Return the [X, Y] coordinate for the center point of the cell that contains the specified text.  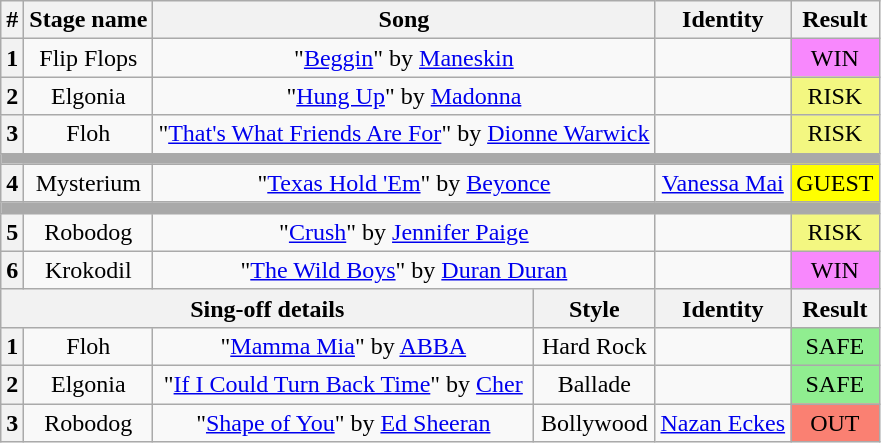
"Crush" by Jennifer Paige [404, 232]
GUEST [835, 183]
"That's What Friends Are For" by Dionne Warwick [404, 134]
Style [594, 308]
Flip Flops [88, 58]
"Texas Hold 'Em" by Beyonce [404, 183]
# [12, 20]
Ballade [594, 384]
Song [404, 20]
Stage name [88, 20]
Vanessa Mai [723, 183]
Sing-off details [268, 308]
6 [12, 270]
"The Wild Boys" by Duran Duran [404, 270]
"Mamma Mia" by ABBA [344, 346]
4 [12, 183]
Hard Rock [594, 346]
Bollywood [594, 423]
Krokodil [88, 270]
"If I Could Turn Back Time" by Cher [344, 384]
OUT [835, 423]
"Hung Up" by Madonna [404, 96]
Nazan Eckes [723, 423]
5 [12, 232]
"Beggin" by Maneskin [404, 58]
Mysterium [88, 183]
"Shape of You" by Ed Sheeran [344, 423]
